Search for the cell housing the specified text and yield its (x, y) center coordinate. 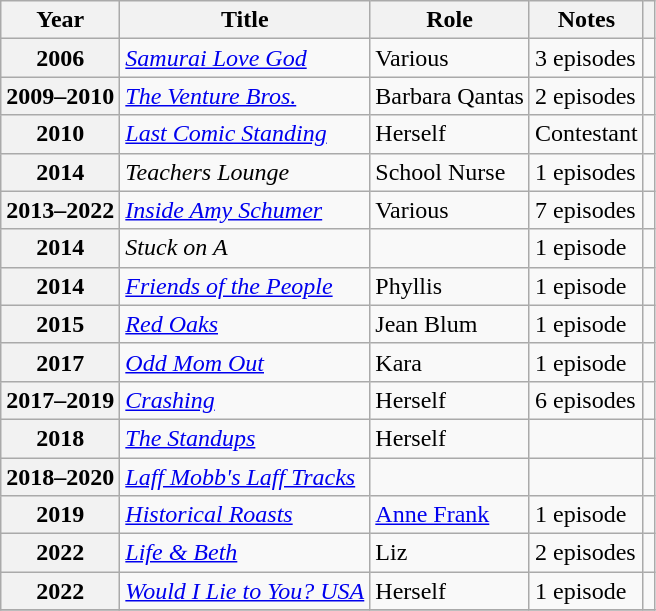
2006 (60, 58)
Laff Mobb's Laff Tracks (245, 477)
2018–2020 (60, 477)
The Venture Bros. (245, 96)
School Nurse (450, 172)
Odd Mom Out (245, 362)
Contestant (586, 134)
Role (450, 20)
Historical Roasts (245, 515)
Life & Beth (245, 553)
2017 (60, 362)
1 episodes (586, 172)
Liz (450, 553)
Inside Amy Schumer (245, 210)
Barbara Qantas (450, 96)
3 episodes (586, 58)
Jean Blum (450, 324)
The Standups (245, 438)
2010 (60, 134)
Stuck on A (245, 248)
2019 (60, 515)
Anne Frank (450, 515)
Last Comic Standing (245, 134)
Crashing (245, 400)
2013–2022 (60, 210)
6 episodes (586, 400)
2009–2010 (60, 96)
Teachers Lounge (245, 172)
Friends of the People (245, 286)
Notes (586, 20)
2018 (60, 438)
Kara (450, 362)
Title (245, 20)
Samurai Love God (245, 58)
Phyllis (450, 286)
2015 (60, 324)
Year (60, 20)
7 episodes (586, 210)
Would I Lie to You? USA (245, 591)
2017–2019 (60, 400)
Red Oaks (245, 324)
